Return the (X, Y) coordinate for the center point of the cell that contains the specified text.  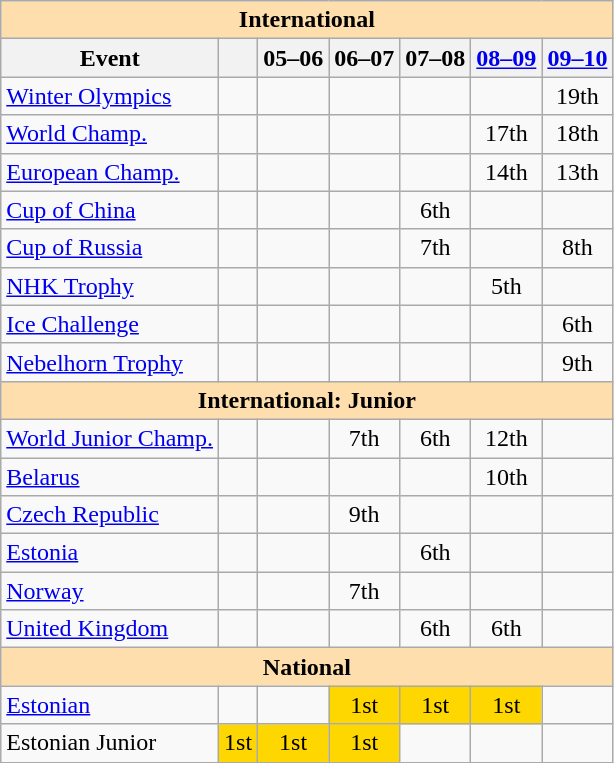
12th (506, 438)
06–07 (364, 58)
08–09 (506, 58)
Estonia (110, 553)
World Champ. (110, 134)
Estonian (110, 705)
Czech Republic (110, 515)
Winter Olympics (110, 96)
5th (506, 286)
18th (578, 134)
17th (506, 134)
Event (110, 58)
Ice Challenge (110, 324)
8th (578, 248)
International (307, 20)
07–08 (436, 58)
13th (578, 172)
European Champ. (110, 172)
10th (506, 477)
Cup of Russia (110, 248)
Belarus (110, 477)
Cup of China (110, 210)
Estonian Junior (110, 743)
19th (578, 96)
09–10 (578, 58)
International: Junior (307, 400)
14th (506, 172)
Norway (110, 591)
Nebelhorn Trophy (110, 362)
United Kingdom (110, 629)
World Junior Champ. (110, 438)
NHK Trophy (110, 286)
05–06 (294, 58)
National (307, 667)
